Scan for the cell matching the given text and deliver its [x, y] coordinate at center. 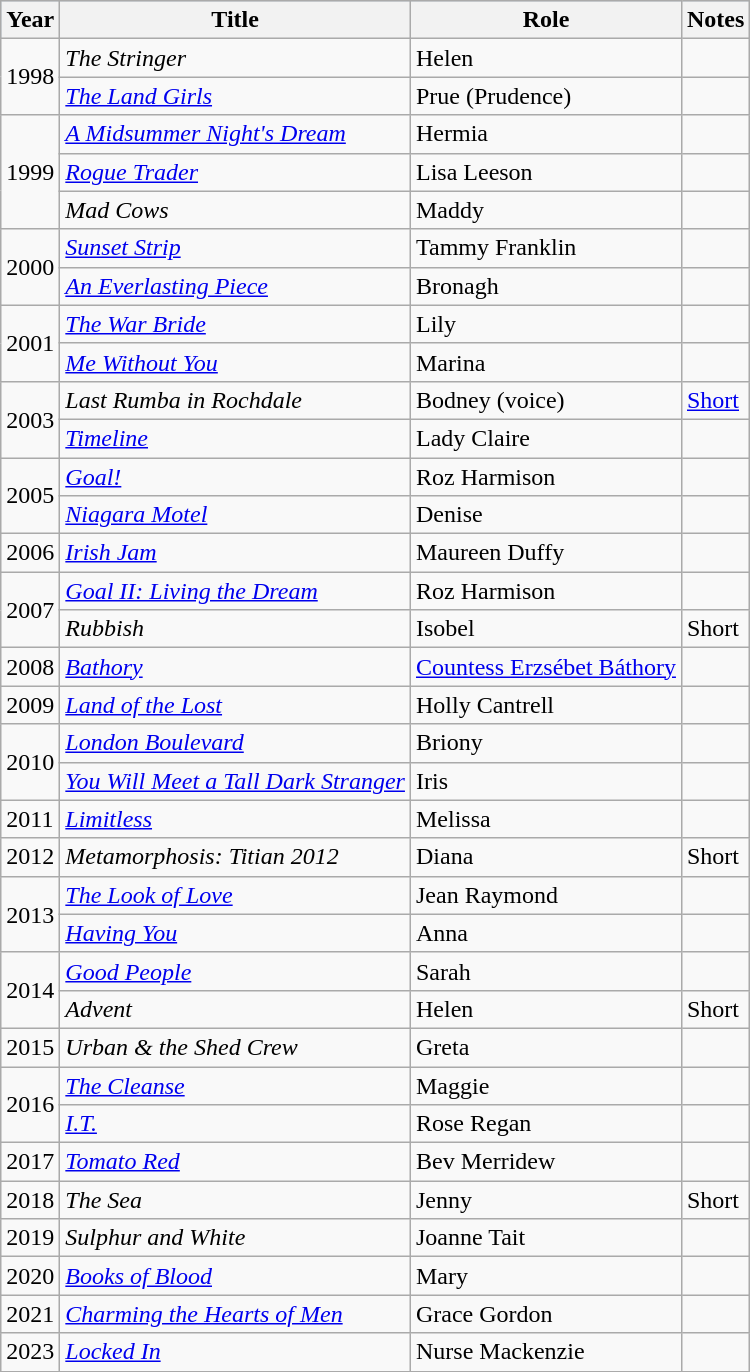
Iris [546, 781]
Denise [546, 515]
Bodney (voice) [546, 400]
2006 [30, 553]
2013 [30, 914]
Maddy [546, 210]
Me Without You [236, 362]
Goal! [236, 477]
Diana [546, 857]
Niagara Motel [236, 515]
1999 [30, 172]
Sarah [546, 971]
2018 [30, 1200]
Maureen Duffy [546, 553]
The Stringer [236, 58]
2007 [30, 610]
Advent [236, 1009]
Limitless [236, 819]
The Sea [236, 1200]
Jean Raymond [546, 895]
Holly Cantrell [546, 705]
Lily [546, 324]
Jenny [546, 1200]
Bathory [236, 667]
I.T. [236, 1124]
Briony [546, 743]
Greta [546, 1047]
2009 [30, 705]
Mad Cows [236, 210]
Bronagh [546, 286]
Tammy Franklin [546, 248]
An Everlasting Piece [236, 286]
Urban & the Shed Crew [236, 1047]
London Boulevard [236, 743]
2016 [30, 1104]
Sunset Strip [236, 248]
Notes [715, 20]
2021 [30, 1314]
Land of the Lost [236, 705]
Anna [546, 933]
A Midsummer Night's Dream [236, 134]
Locked In [236, 1352]
The War Bride [236, 324]
Nurse Mackenzie [546, 1352]
Rogue Trader [236, 172]
Last Rumba in Rochdale [236, 400]
The Look of Love [236, 895]
2023 [30, 1352]
Bev Merridew [546, 1162]
Goal II: Living the Dream [236, 591]
Metamorphosis: Titian 2012 [236, 857]
2000 [30, 267]
Title [236, 20]
The Cleanse [236, 1085]
2012 [30, 857]
Lisa Leeson [546, 172]
Marina [546, 362]
Rose Regan [546, 1124]
Sulphur and White [236, 1238]
1998 [30, 77]
2008 [30, 667]
Lady Claire [546, 438]
Rubbish [236, 629]
Charming the Hearts of Men [236, 1314]
2011 [30, 819]
2020 [30, 1276]
Grace Gordon [546, 1314]
2003 [30, 419]
2019 [30, 1238]
2014 [30, 990]
Tomato Red [236, 1162]
2005 [30, 496]
Year [30, 20]
Timeline [236, 438]
Having You [236, 933]
2010 [30, 762]
Mary [546, 1276]
Irish Jam [236, 553]
Hermia [546, 134]
Role [546, 20]
Maggie [546, 1085]
You Will Meet a Tall Dark Stranger [236, 781]
Books of Blood [236, 1276]
Countess Erzsébet Báthory [546, 667]
Good People [236, 971]
2017 [30, 1162]
Prue (Prudence) [546, 96]
Melissa [546, 819]
2015 [30, 1047]
Isobel [546, 629]
The Land Girls [236, 96]
Joanne Tait [546, 1238]
2001 [30, 343]
